For the text-containing cell, return its midpoint in [X, Y] coordinate format. 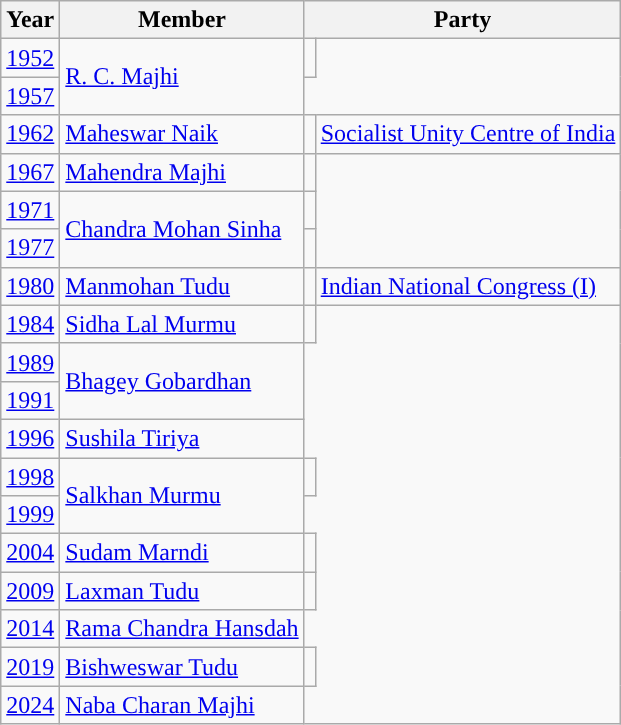
Chandra Mohan Sinha [182, 229]
Mahendra Majhi [182, 172]
1952 [30, 58]
Salkhan Murmu [182, 496]
2004 [30, 553]
Member [182, 20]
Sidha Lal Murmu [182, 324]
Year [30, 20]
1980 [30, 286]
1977 [30, 248]
Bhagey Gobardhan [182, 381]
1962 [30, 134]
Indian National Congress (I) [468, 286]
1967 [30, 172]
Manmohan Tudu [182, 286]
Sushila Tiriya [182, 438]
2019 [30, 667]
Socialist Unity Centre of India [468, 134]
1999 [30, 515]
1971 [30, 210]
1957 [30, 96]
Party [462, 20]
R. C. Majhi [182, 77]
1989 [30, 362]
1991 [30, 400]
1996 [30, 438]
2024 [30, 705]
2014 [30, 629]
Rama Chandra Hansdah [182, 629]
Sudam Marndi [182, 553]
2009 [30, 591]
1998 [30, 477]
Maheswar Naik [182, 134]
Naba Charan Majhi [182, 705]
Bishweswar Tudu [182, 667]
1984 [30, 324]
Laxman Tudu [182, 591]
